Pinpoint the cell where the given text exists, returning its [X, Y] midpoint coordinate. 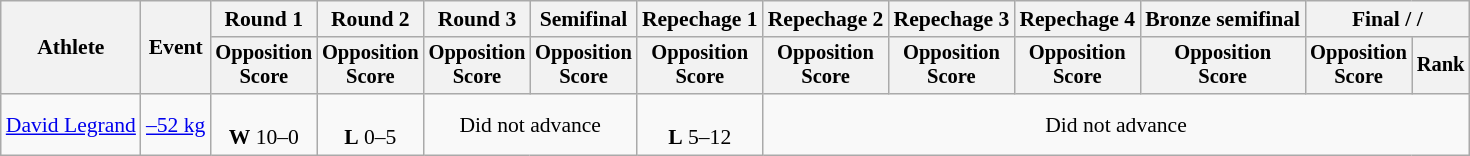
Round 1 [264, 19]
Semifinal [584, 19]
Repechage 2 [826, 19]
–52 kg [176, 124]
W 10–0 [264, 124]
L 0–5 [370, 124]
Round 3 [478, 19]
Rank [1441, 66]
Repechage 4 [1077, 19]
Repechage 1 [700, 19]
L 5–12 [700, 124]
Repechage 3 [951, 19]
Bronze semifinal [1222, 19]
Round 2 [370, 19]
Event [176, 48]
David Legrand [71, 124]
Final / / [1387, 19]
Athlete [71, 48]
